Scan for the cell matching the given text and deliver its [x, y] coordinate at center. 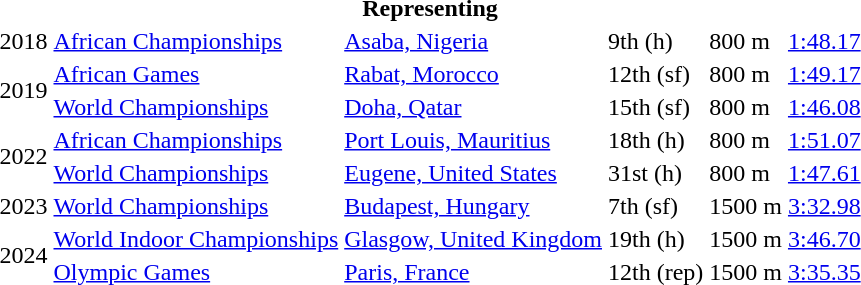
Eugene, United States [474, 173]
15th (sf) [655, 107]
Doha, Qatar [474, 107]
African Games [196, 74]
Glasgow, United Kingdom [474, 239]
9th (h) [655, 41]
Rabat, Morocco [474, 74]
World Indoor Championships [196, 239]
18th (h) [655, 140]
Asaba, Nigeria [474, 41]
19th (h) [655, 239]
12th (sf) [655, 74]
31st (h) [655, 173]
Budapest, Hungary [474, 206]
7th (sf) [655, 206]
Port Louis, Mauritius [474, 140]
